For the text-containing cell, return its midpoint in (x, y) coordinate format. 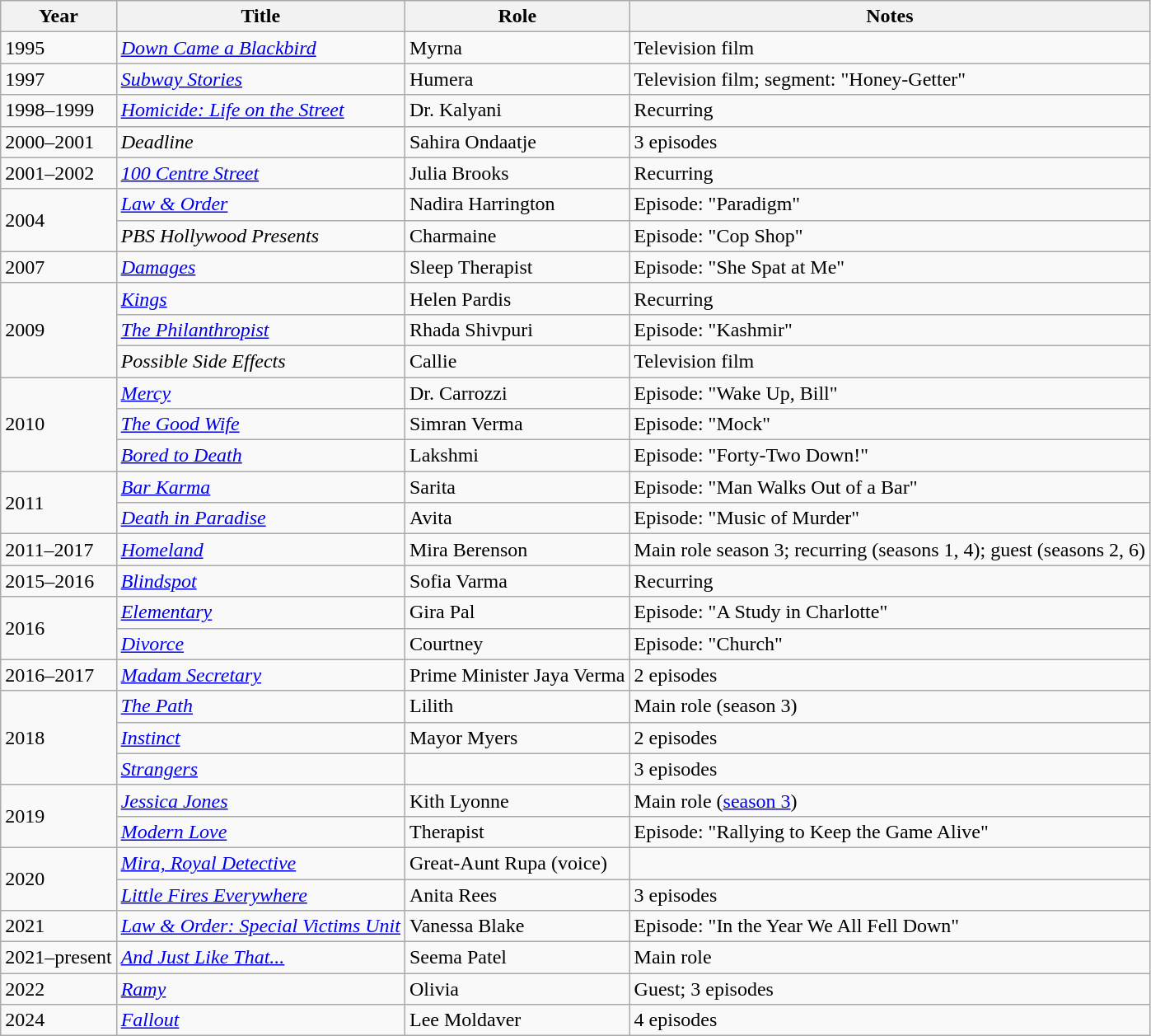
Deadline (260, 142)
2020 (58, 879)
Rhada Shivpuri (517, 330)
Vanessa Blake (517, 926)
Mira Berenson (517, 550)
Anita Rees (517, 894)
1995 (58, 48)
Guest; 3 episodes (890, 989)
2007 (58, 267)
2022 (58, 989)
Role (517, 16)
Ramy (260, 989)
Humera (517, 79)
Episode: "Forty-Two Down!" (890, 456)
Bar Karma (260, 487)
Episode: "Man Walks Out of a Bar" (890, 487)
Episode: "Rallying to Keep the Game Alive" (890, 832)
Dr. Kalyani (517, 110)
Gira Pal (517, 612)
Episode: "Wake Up, Bill" (890, 393)
Episode: "Kashmir" (890, 330)
2021–present (58, 958)
Simran Verma (517, 424)
Episode: "Paradigm" (890, 204)
Kith Lyonne (517, 800)
Olivia (517, 989)
Nadira Harrington (517, 204)
Episode: "In the Year We All Fell Down" (890, 926)
Year (58, 16)
The Path (260, 706)
Episode: "Music of Murder" (890, 518)
Mira, Royal Detective (260, 863)
Episode: "Cop Shop" (890, 236)
2016 (58, 628)
100 Centre Street (260, 173)
2000–2001 (58, 142)
Main role season 3; recurring (seasons 1, 4); guest (seasons 2, 6) (890, 550)
Episode: "A Study in Charlotte" (890, 612)
Episode: "Mock" (890, 424)
Notes (890, 16)
Jessica Jones (260, 800)
And Just Like That... (260, 958)
Callie (517, 361)
Damages (260, 267)
Sahira Ondaatje (517, 142)
Subway Stories (260, 79)
Strangers (260, 769)
Myrna (517, 48)
4 episodes (890, 1020)
Elementary (260, 612)
Law & Order: Special Victims Unit (260, 926)
Sarita (517, 487)
Instinct (260, 738)
Sofia Varma (517, 581)
1998–1999 (58, 110)
Little Fires Everywhere (260, 894)
2004 (58, 220)
Divorce (260, 644)
Title (260, 16)
Possible Side Effects (260, 361)
Lee Moldaver (517, 1020)
Bored to Death (260, 456)
Modern Love (260, 832)
Julia Brooks (517, 173)
PBS Hollywood Presents (260, 236)
Madam Secretary (260, 675)
Law & Order (260, 204)
Sleep Therapist (517, 267)
Dr. Carrozzi (517, 393)
2011–2017 (58, 550)
2015–2016 (58, 581)
Main role (890, 958)
Mayor Myers (517, 738)
Great-Aunt Rupa (voice) (517, 863)
Charmaine (517, 236)
2011 (58, 503)
Prime Minister Jaya Verma (517, 675)
Helen Pardis (517, 298)
2021 (58, 926)
Television film; segment: "Honey-Getter" (890, 79)
Down Came a Blackbird (260, 48)
Mercy (260, 393)
2009 (58, 330)
Death in Paradise (260, 518)
Blindspot (260, 581)
Seema Patel (517, 958)
Episode: "She Spat at Me" (890, 267)
2016–2017 (58, 675)
Episode: "Church" (890, 644)
2024 (58, 1020)
2010 (58, 424)
Courtney (517, 644)
The Philanthropist (260, 330)
2018 (58, 738)
2019 (58, 816)
Lilith (517, 706)
Homicide: Life on the Street (260, 110)
Fallout (260, 1020)
2001–2002 (58, 173)
Avita (517, 518)
Lakshmi (517, 456)
The Good Wife (260, 424)
Kings (260, 298)
Therapist (517, 832)
Homeland (260, 550)
1997 (58, 79)
